From the cell containing the given text, extract its center point as [x, y] coordinate. 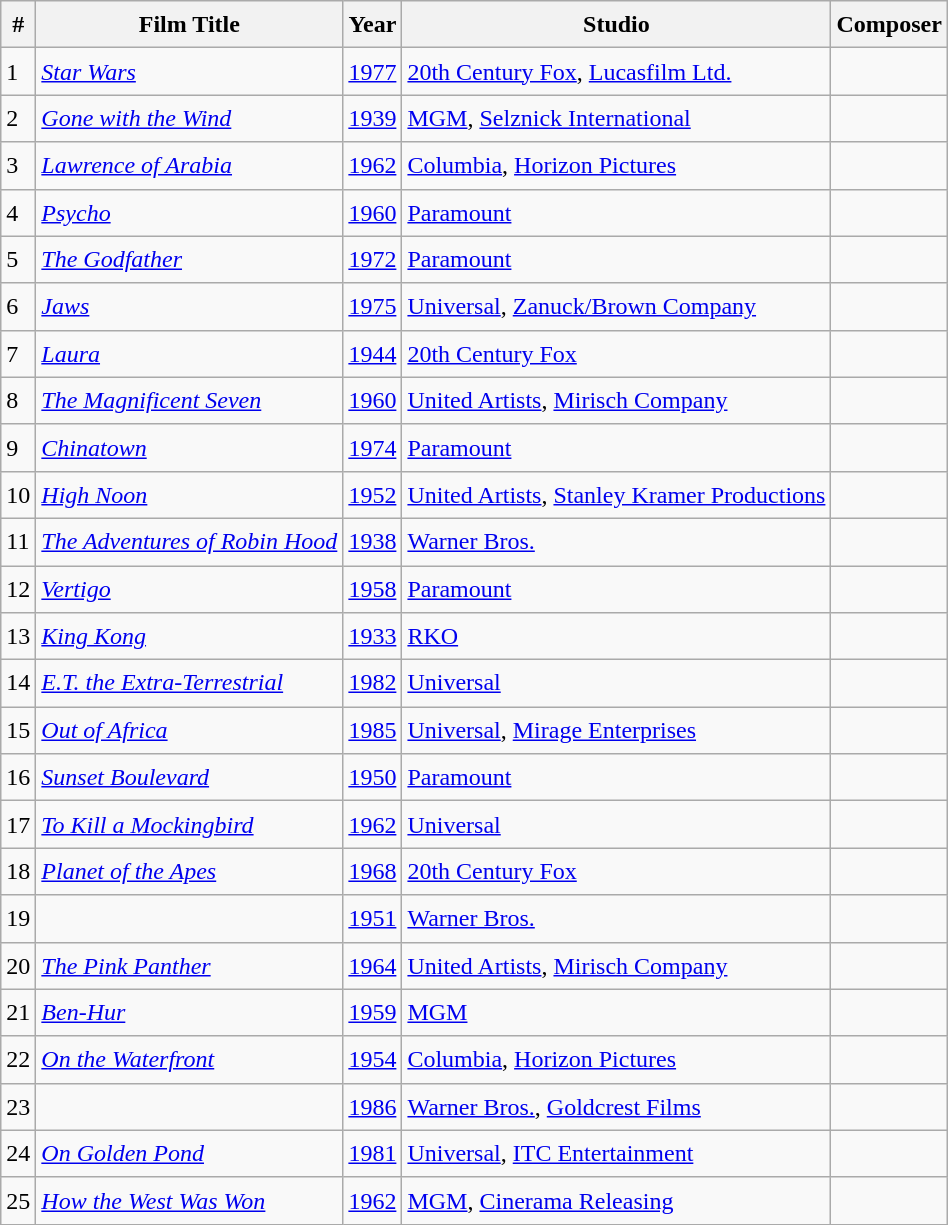
7 [18, 354]
Out of Africa [190, 730]
Year [372, 24]
1944 [372, 354]
Jaws [190, 306]
1938 [372, 542]
1 [18, 72]
The Adventures of Robin Hood [190, 542]
1982 [372, 684]
4 [18, 212]
3 [18, 166]
MGM [616, 1012]
9 [18, 448]
Warner Bros., Goldcrest Films [616, 1106]
E.T. the Extra-Terrestrial [190, 684]
Laura [190, 354]
20th Century Fox, Lucasfilm Ltd. [616, 72]
24 [18, 1154]
1968 [372, 872]
1986 [372, 1106]
1985 [372, 730]
1939 [372, 118]
On Golden Pond [190, 1154]
1954 [372, 1060]
How the West Was Won [190, 1200]
Vertigo [190, 590]
15 [18, 730]
Star Wars [190, 72]
Universal, Zanuck/Brown Company [616, 306]
22 [18, 1060]
10 [18, 494]
On the Waterfront [190, 1060]
Chinatown [190, 448]
King Kong [190, 636]
1933 [372, 636]
To Kill a Mockingbird [190, 824]
Psycho [190, 212]
1958 [372, 590]
# [18, 24]
Sunset Boulevard [190, 778]
16 [18, 778]
1977 [372, 72]
The Magnificent Seven [190, 400]
1972 [372, 260]
Studio [616, 24]
High Noon [190, 494]
Ben-Hur [190, 1012]
MGM, Cinerama Releasing [616, 1200]
Composer [889, 24]
1974 [372, 448]
19 [18, 918]
1975 [372, 306]
23 [18, 1106]
13 [18, 636]
The Pink Panther [190, 966]
United Artists, Stanley Kramer Productions [616, 494]
20 [18, 966]
Universal, ITC Entertainment [616, 1154]
1951 [372, 918]
MGM, Selznick International [616, 118]
17 [18, 824]
11 [18, 542]
21 [18, 1012]
25 [18, 1200]
1952 [372, 494]
5 [18, 260]
The Godfather [190, 260]
8 [18, 400]
RKO [616, 636]
12 [18, 590]
1981 [372, 1154]
6 [18, 306]
Gone with the Wind [190, 118]
14 [18, 684]
1950 [372, 778]
2 [18, 118]
Lawrence of Arabia [190, 166]
1959 [372, 1012]
Planet of the Apes [190, 872]
1964 [372, 966]
Film Title [190, 24]
Universal, Mirage Enterprises [616, 730]
18 [18, 872]
